Provide the (X, Y) coordinate of the cell's center where the given text is located.  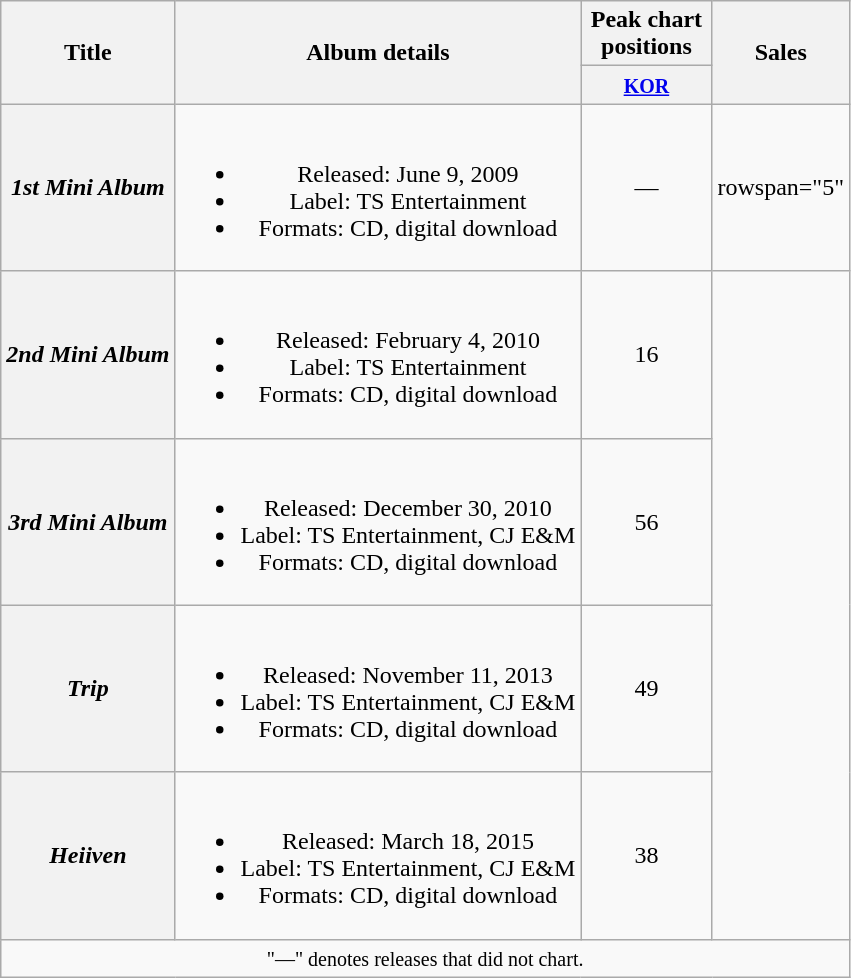
Peak chart positions (646, 34)
Heiiven (88, 856)
"—" denotes releases that did not chart. (426, 958)
Trip (88, 688)
2nd Mini Album (88, 354)
1st Mini Album (88, 188)
3rd Mini Album (88, 522)
Released: March 18, 2015Label: TS Entertainment, CJ E&MFormats: CD, digital download (378, 856)
Title (88, 52)
Album details (378, 52)
KOR (646, 85)
Released: November 11, 2013Label: TS Entertainment, CJ E&MFormats: CD, digital download (378, 688)
— (646, 188)
49 (646, 688)
Released: December 30, 2010Label: TS Entertainment, CJ E&MFormats: CD, digital download (378, 522)
rowspan="5" (781, 188)
16 (646, 354)
38 (646, 856)
56 (646, 522)
Released: June 9, 2009Label: TS EntertainmentFormats: CD, digital download (378, 188)
Sales (781, 52)
Released: February 4, 2010Label: TS EntertainmentFormats: CD, digital download (378, 354)
